Extract the [X, Y] coordinate from the center of the cell holding the provided text.  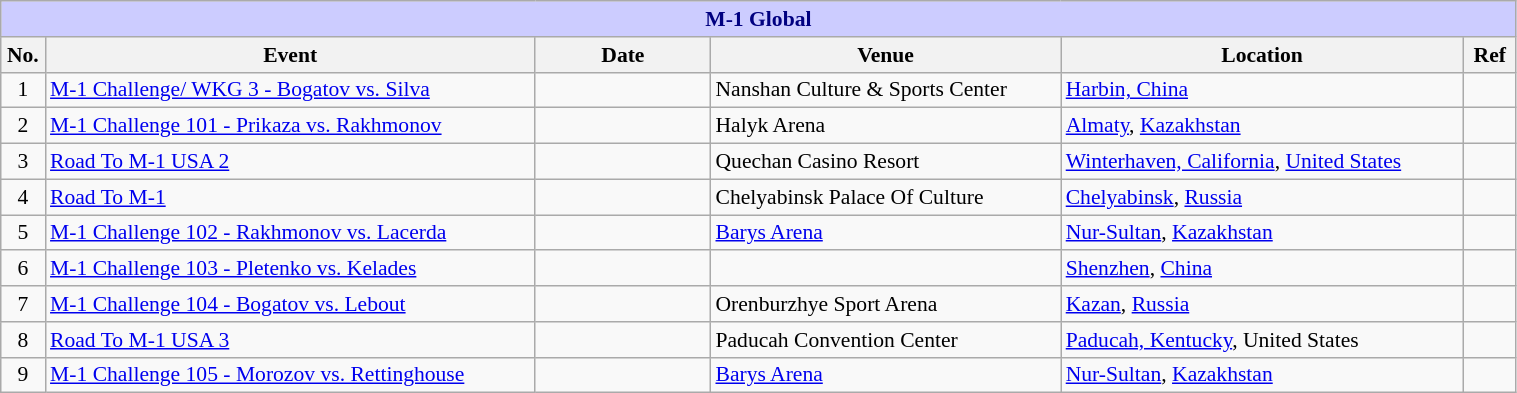
Shenzhen, China [1262, 269]
Venue [885, 55]
Halyk Arena [885, 126]
Winterhaven, California, United States [1262, 162]
M-1 Challenge 102 - Rakhmonov vs. Lacerda [290, 233]
1 [23, 90]
Road To M-1 USA 3 [290, 340]
M-1 Challenge 103 - Pletenko vs. Kelades [290, 269]
M-1 Challenge 104 - Bogatov vs. Lebout [290, 304]
6 [23, 269]
2 [23, 126]
Quechan Casino Resort [885, 162]
Event [290, 55]
Road To M-1 USA 2 [290, 162]
3 [23, 162]
8 [23, 340]
M-1 Global [758, 19]
4 [23, 197]
Road To M-1 [290, 197]
Chelyabinsk Palace Of Culture [885, 197]
M-1 Challenge 101 - Prikaza vs. Rakhmonov [290, 126]
No. [23, 55]
Paducah Convention Center [885, 340]
M-1 Challenge/ WKG 3 - Bogatov vs. Silva [290, 90]
Date [622, 55]
5 [23, 233]
Paducah, Kentucky, United States [1262, 340]
Nanshan Culture & Sports Center [885, 90]
Kazan, Russia [1262, 304]
Almaty, Kazakhstan [1262, 126]
Location [1262, 55]
M-1 Challenge 105 - Morozov vs. Rettinghouse [290, 375]
7 [23, 304]
9 [23, 375]
Chelyabinsk, Russia [1262, 197]
Ref [1490, 55]
Harbin, China [1262, 90]
Orenburzhye Sport Arena [885, 304]
